Pinpoint the cell where the given text exists, returning its (X, Y) midpoint coordinate. 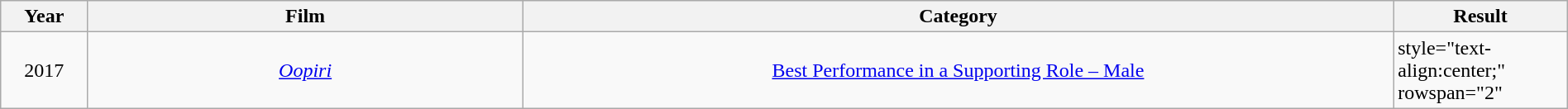
Year (45, 17)
Oopiri (305, 70)
Result (1480, 17)
2017 (45, 70)
style="text-align:center;" rowspan="2" (1480, 70)
Category (958, 17)
Best Performance in a Supporting Role – Male (958, 70)
Film (305, 17)
